Find where the given text appears and provide that cell's center as [X, Y] coordinate. 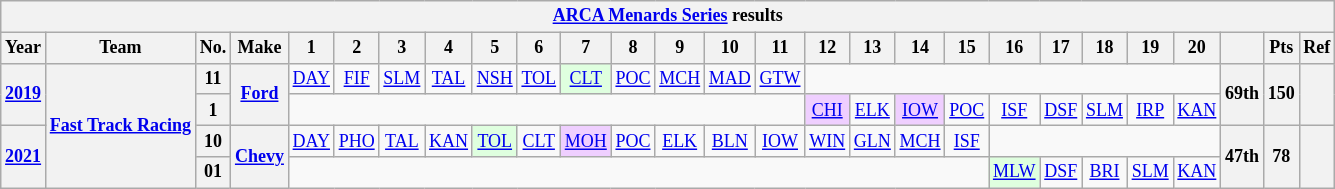
47th [1242, 156]
MAD [730, 78]
2019 [24, 94]
20 [1197, 48]
PHO [356, 140]
WIN [828, 140]
MLW [1014, 172]
No. [212, 48]
12 [828, 48]
6 [538, 48]
Make [260, 48]
3 [402, 48]
Ref [1317, 48]
FIF [356, 78]
13 [873, 48]
IRP [1150, 110]
4 [449, 48]
2 [356, 48]
BLN [730, 140]
ARCA Menards Series results [668, 16]
Year [24, 48]
BRI [1105, 172]
9 [680, 48]
5 [494, 48]
19 [1150, 48]
CHI [828, 110]
16 [1014, 48]
69th [1242, 94]
GLN [873, 140]
17 [1061, 48]
GTW [780, 78]
18 [1105, 48]
MOH [586, 140]
14 [920, 48]
Pts [1281, 48]
01 [212, 172]
Fast Track Racing [120, 126]
2021 [24, 156]
NSH [494, 78]
8 [633, 48]
Team [120, 48]
150 [1281, 94]
Chevy [260, 156]
Ford [260, 94]
78 [1281, 156]
15 [967, 48]
7 [586, 48]
